Scan for the cell matching the given text and deliver its [x, y] coordinate at center. 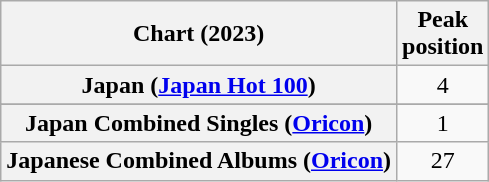
Peakposition [443, 34]
1 [443, 123]
Japan Combined Singles (Oricon) [199, 123]
Chart (2023) [199, 34]
Japanese Combined Albums (Oricon) [199, 161]
27 [443, 161]
Japan (Japan Hot 100) [199, 85]
4 [443, 85]
